Extract the (X, Y) coordinate from the center of the cell holding the provided text.  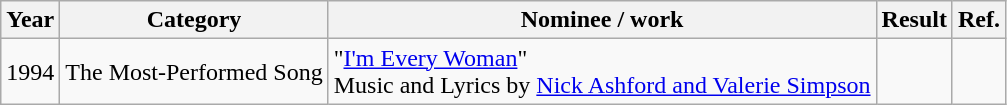
The Most-Performed Song (194, 72)
Ref. (978, 20)
Category (194, 20)
Year (30, 20)
1994 (30, 72)
"I'm Every Woman" Music and Lyrics by Nick Ashford and Valerie Simpson (602, 72)
Nominee / work (602, 20)
Result (914, 20)
